Search for the cell housing the specified text and yield its (X, Y) center coordinate. 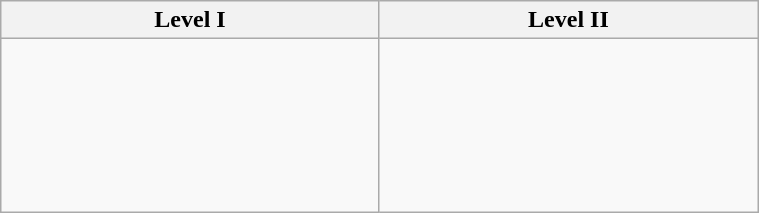
Level II (568, 20)
Level I (190, 20)
